For the text-containing cell, return its midpoint in (X, Y) coordinate format. 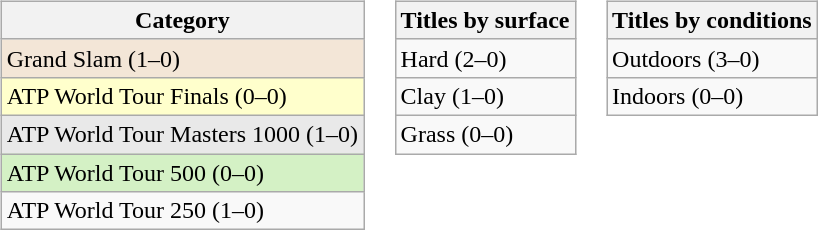
Hard (2–0) (485, 58)
ATP World Tour 500 (0–0) (182, 173)
Grand Slam (1–0) (182, 58)
Titles by surface (485, 20)
ATP World Tour Finals (0–0) (182, 96)
Titles by conditions (712, 20)
Outdoors (3–0) (712, 58)
Grass (0–0) (485, 134)
Category (182, 20)
ATP World Tour Masters 1000 (1–0) (182, 134)
Indoors (0–0) (712, 96)
Clay (1–0) (485, 96)
ATP World Tour 250 (1–0) (182, 211)
